For the text-containing cell, return its midpoint in [x, y] coordinate format. 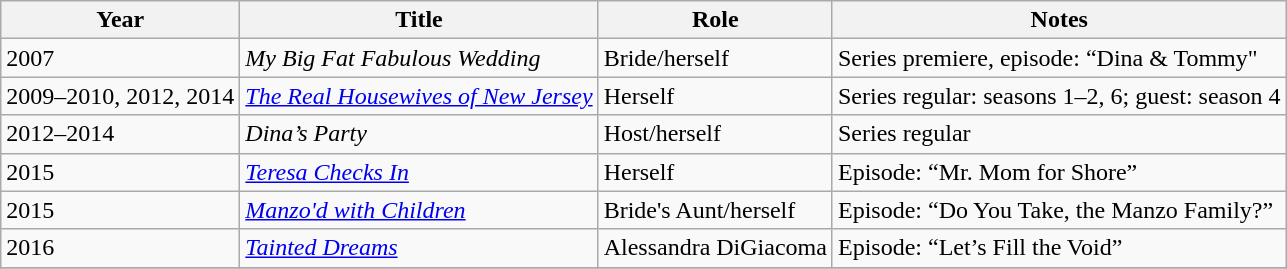
2009–2010, 2012, 2014 [120, 96]
Series regular [1059, 134]
Host/herself [715, 134]
2016 [120, 248]
The Real Housewives of New Jersey [419, 96]
Bride/herself [715, 58]
Notes [1059, 20]
Tainted Dreams [419, 248]
Manzo'd with Children [419, 210]
Episode: “Let’s Fill the Void” [1059, 248]
Episode: “Do You Take, the Manzo Family?” [1059, 210]
Bride's Aunt/herself [715, 210]
Role [715, 20]
Alessandra DiGiacoma [715, 248]
2007 [120, 58]
Title [419, 20]
Dina’s Party [419, 134]
Year [120, 20]
Teresa Checks In [419, 172]
Episode: “Mr. Mom for Shore” [1059, 172]
My Big Fat Fabulous Wedding [419, 58]
Series regular: seasons 1–2, 6; guest: season 4 [1059, 96]
2012–2014 [120, 134]
Series premiere, episode: “Dina & Tommy" [1059, 58]
